For the text-containing cell, return its midpoint in [x, y] coordinate format. 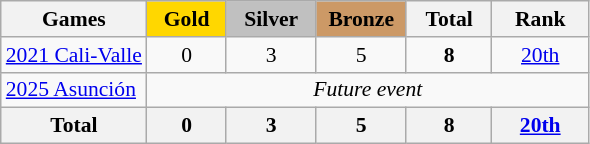
Games [74, 19]
2021 Cali-Valle [74, 55]
Rank [540, 19]
2025 Asunción [74, 90]
Silver [271, 19]
Bronze [361, 19]
Gold [186, 19]
Future event [368, 90]
